Locate the cell with the specified text and output its (X, Y) center coordinate. 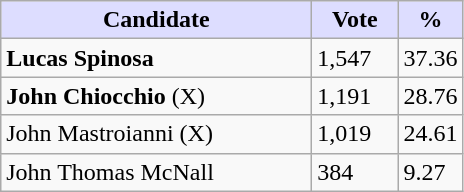
John Thomas McNall (156, 172)
Lucas Spinosa (156, 58)
1,547 (355, 58)
Candidate (156, 20)
1,019 (355, 134)
1,191 (355, 96)
Vote (355, 20)
37.36 (430, 58)
% (430, 20)
28.76 (430, 96)
John Mastroianni (X) (156, 134)
384 (355, 172)
9.27 (430, 172)
24.61 (430, 134)
John Chiocchio (X) (156, 96)
